Search for the cell housing the specified text and yield its (X, Y) center coordinate. 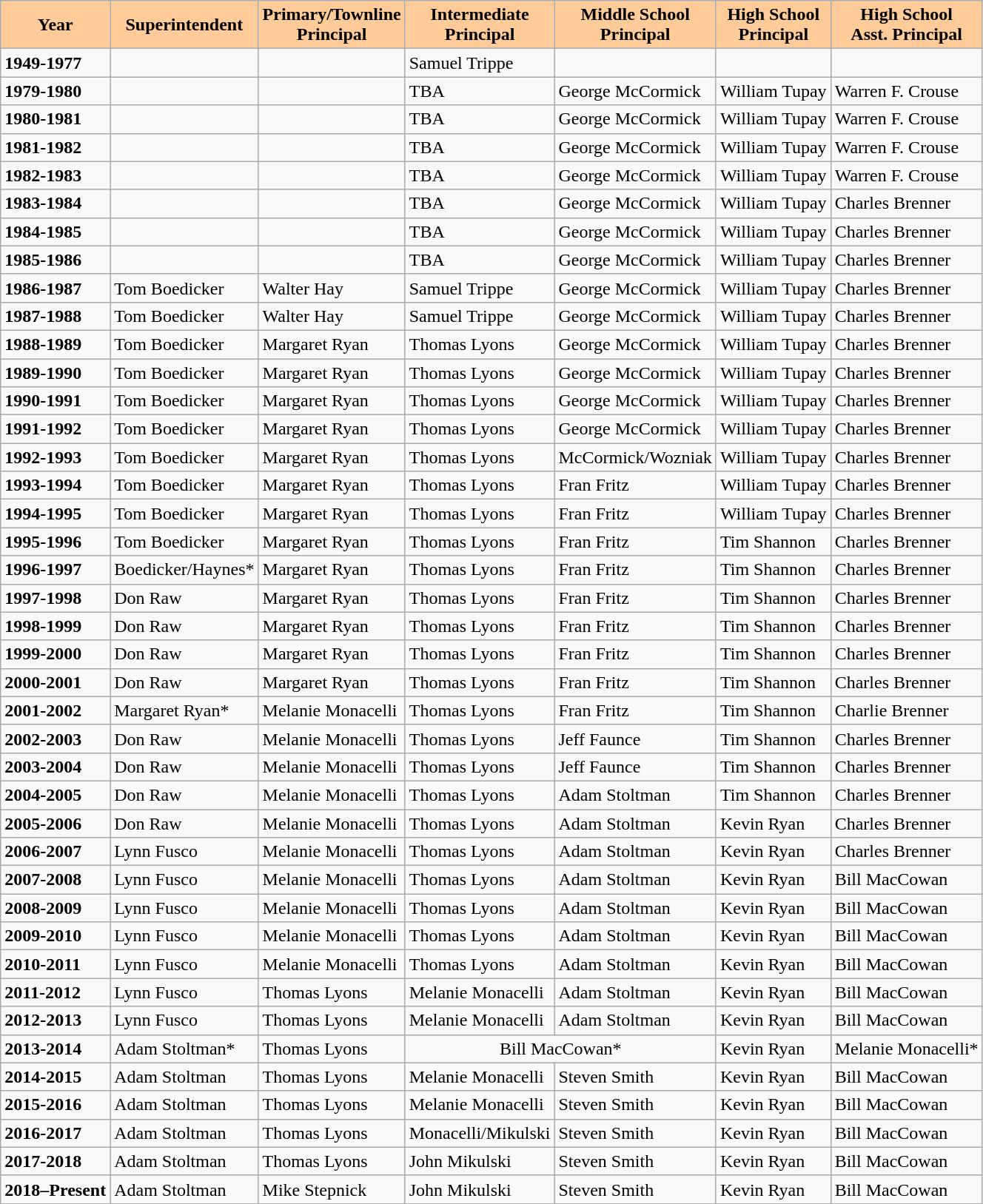
1986-1987 (56, 288)
2017-2018 (56, 1161)
1980-1981 (56, 119)
Boedicker/Haynes* (184, 570)
1989-1990 (56, 372)
2005-2006 (56, 824)
2016-2017 (56, 1133)
Charlie Brenner (906, 710)
1983-1984 (56, 204)
High SchoolAsst. Principal (906, 25)
2003-2004 (56, 767)
1997-1998 (56, 598)
2007-2008 (56, 880)
1996-1997 (56, 570)
1995-1996 (56, 542)
1985-1986 (56, 260)
2008-2009 (56, 908)
2011-2012 (56, 992)
2012-2013 (56, 1020)
2018–Present (56, 1189)
Melanie Monacelli* (906, 1049)
1949-1977 (56, 63)
Adam Stoltman* (184, 1049)
2010-2011 (56, 964)
1999-2000 (56, 654)
1981-1982 (56, 147)
1982-1983 (56, 175)
Primary/TownlinePrincipal (332, 25)
1979-1980 (56, 91)
McCormick/Wozniak (635, 457)
2014-2015 (56, 1077)
1993-1994 (56, 485)
2009-2010 (56, 936)
1984-1985 (56, 232)
Monacelli/Mikulski (480, 1133)
1992-1993 (56, 457)
Middle SchoolPrincipal (635, 25)
1991-1992 (56, 429)
2002-2003 (56, 739)
High SchoolPrincipal (773, 25)
IntermediatePrincipal (480, 25)
1987-1988 (56, 316)
1998-1999 (56, 626)
1988-1989 (56, 344)
2004-2005 (56, 795)
Year (56, 25)
2006-2007 (56, 852)
2013-2014 (56, 1049)
1990-1991 (56, 401)
2001-2002 (56, 710)
2015-2016 (56, 1105)
Superintendent (184, 25)
Margaret Ryan* (184, 710)
Bill MacCowan* (560, 1049)
Mike Stepnick (332, 1189)
2000-2001 (56, 682)
1994-1995 (56, 514)
